From the cell containing the given text, extract its center point as [X, Y] coordinate. 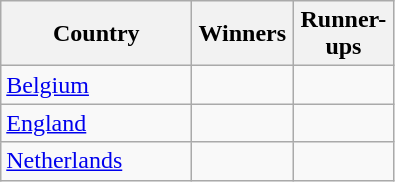
Country [96, 34]
England [96, 123]
Runner-ups [344, 34]
Netherlands [96, 161]
Winners [242, 34]
Belgium [96, 85]
